Determine the (x, y) coordinate at the center of the cell enclosing the given text.  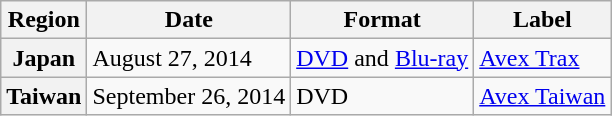
Avex Trax (542, 58)
DVD and Blu-ray (382, 58)
Region (44, 20)
Label (542, 20)
Date (189, 20)
DVD (382, 96)
Taiwan (44, 96)
Avex Taiwan (542, 96)
August 27, 2014 (189, 58)
Format (382, 20)
Japan (44, 58)
September 26, 2014 (189, 96)
